Return [x, y] of the center of cell containing provided text 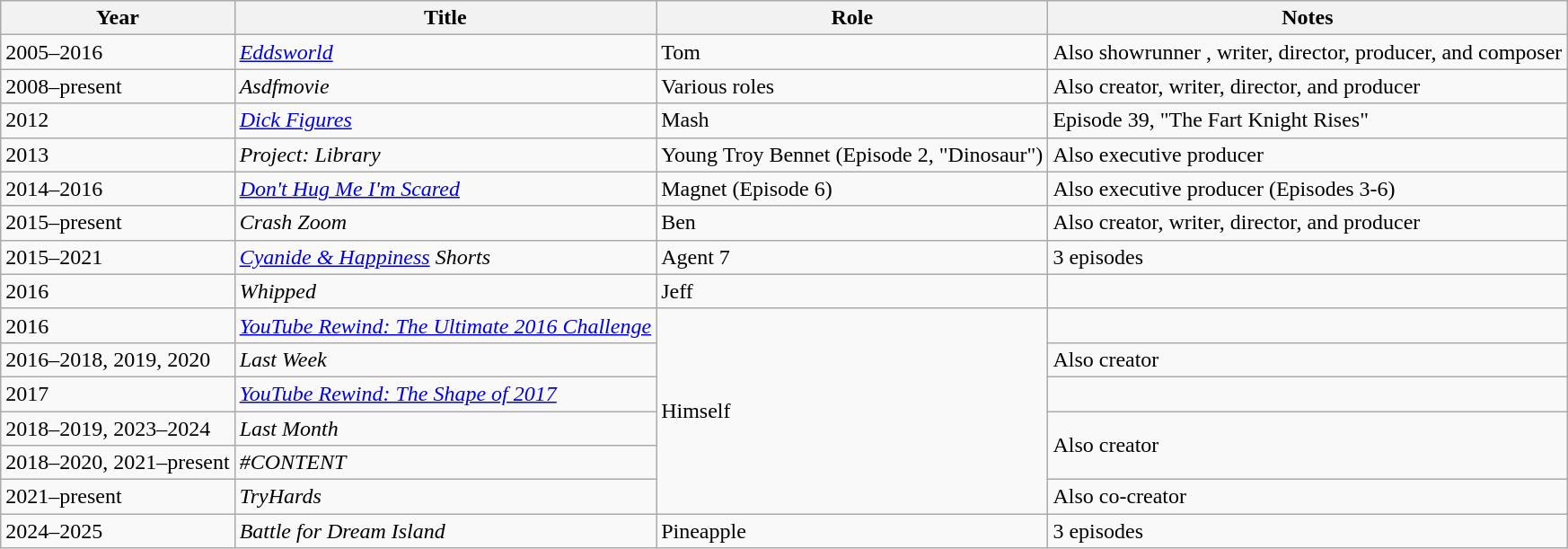
YouTube Rewind: The Shape of 2017 [445, 394]
2024–2025 [118, 531]
Notes [1308, 18]
2005–2016 [118, 52]
Jeff [852, 291]
Dick Figures [445, 120]
2017 [118, 394]
Year [118, 18]
Tom [852, 52]
Battle for Dream Island [445, 531]
2021–present [118, 497]
2012 [118, 120]
Ben [852, 223]
Last Week [445, 359]
Agent 7 [852, 257]
Also executive producer [1308, 155]
Episode 39, "The Fart Knight Rises" [1308, 120]
Young Troy Bennet (Episode 2, "Dinosaur") [852, 155]
Also co-creator [1308, 497]
Various roles [852, 86]
Magnet (Episode 6) [852, 189]
Cyanide & Happiness Shorts [445, 257]
Eddsworld [445, 52]
Also executive producer (Episodes 3-6) [1308, 189]
Pineapple [852, 531]
YouTube Rewind: The Ultimate 2016 Challenge [445, 325]
Project: Library [445, 155]
Mash [852, 120]
Don't Hug Me I'm Scared [445, 189]
Crash Zoom [445, 223]
Himself [852, 411]
#CONTENT [445, 463]
2016–2018, 2019, 2020 [118, 359]
2018–2019, 2023–2024 [118, 429]
2008–present [118, 86]
2018–2020, 2021–present [118, 463]
Also showrunner , writer, director, producer, and composer [1308, 52]
TryHards [445, 497]
Whipped [445, 291]
2013 [118, 155]
Title [445, 18]
2015–2021 [118, 257]
2014–2016 [118, 189]
Asdfmovie [445, 86]
Role [852, 18]
Last Month [445, 429]
2015–present [118, 223]
